Search for the cell housing the specified text and yield its [X, Y] center coordinate. 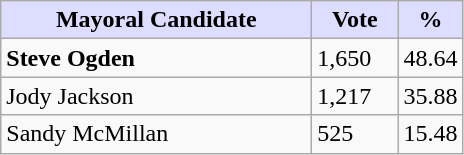
35.88 [430, 96]
1,650 [355, 58]
Sandy McMillan [156, 134]
Vote [355, 20]
% [430, 20]
Jody Jackson [156, 96]
48.64 [430, 58]
15.48 [430, 134]
1,217 [355, 96]
525 [355, 134]
Steve Ogden [156, 58]
Mayoral Candidate [156, 20]
